Return the [x, y] coordinate for the center point of the cell that contains the specified text.  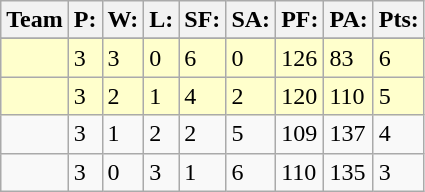
83 [348, 58]
PF: [300, 20]
W: [123, 20]
120 [300, 96]
109 [300, 134]
126 [300, 58]
L: [162, 20]
P: [85, 20]
SF: [202, 20]
PA: [348, 20]
Pts: [398, 20]
135 [348, 172]
137 [348, 134]
SA: [251, 20]
Team [35, 20]
